Detect which cell encompasses the target text, then output its [x, y] center coordinate. 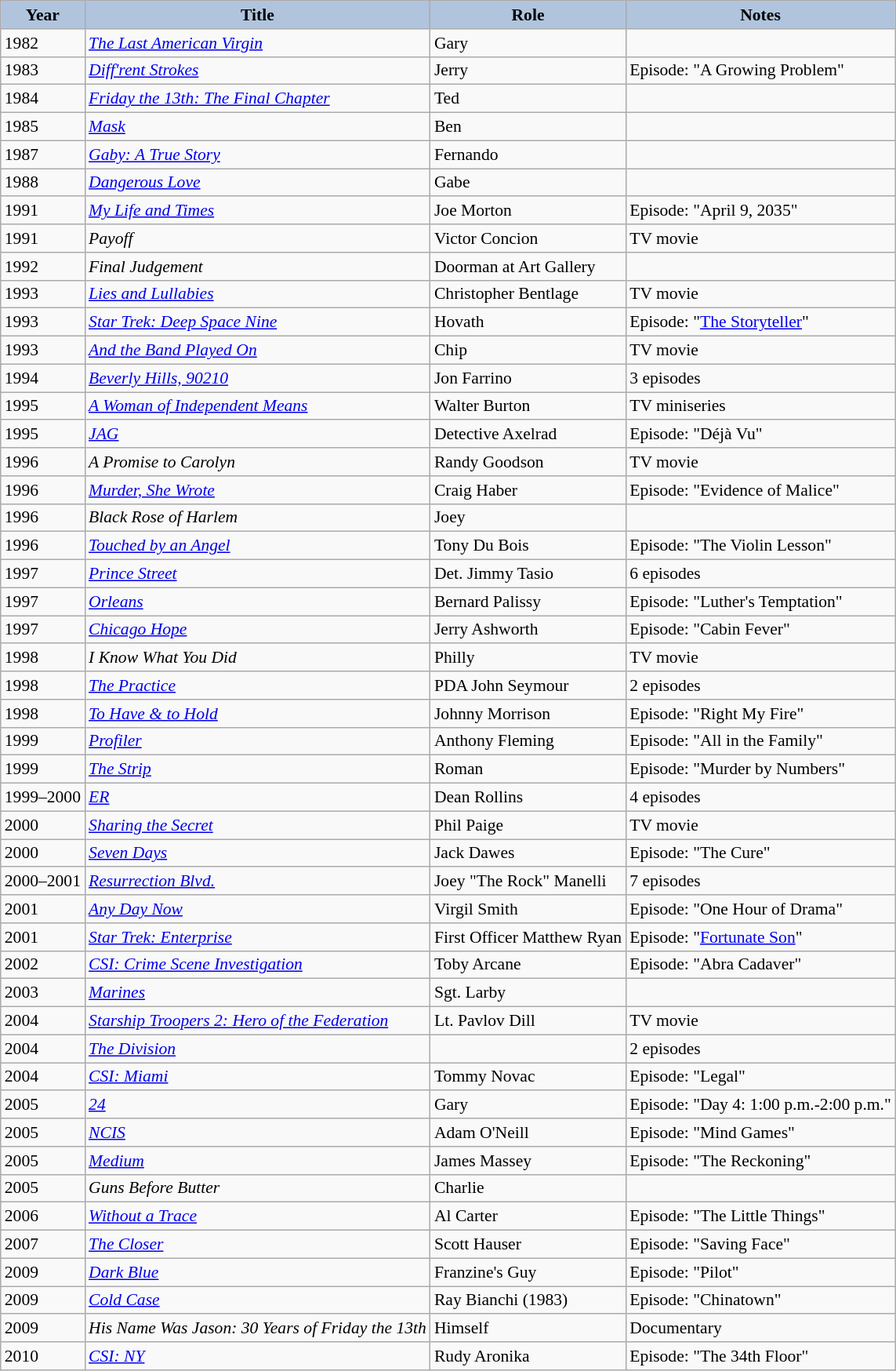
Al Carter [528, 1216]
Profiler [257, 741]
Christopher Bentlage [528, 294]
Documentary [760, 1329]
Star Trek: Deep Space Nine [257, 322]
Final Judgement [257, 267]
Mask [257, 127]
1985 [42, 127]
James Massey [528, 1161]
The Closer [257, 1245]
Black Rose of Harlem [257, 518]
Gaby: A True Story [257, 155]
Payoff [257, 238]
Ray Bianchi (1983) [528, 1300]
NCIS [257, 1133]
Sharing the Secret [257, 825]
Episode: "A Growing Problem" [760, 71]
1988 [42, 183]
Detective Axelrad [528, 435]
A Promise to Carolyn [257, 462]
Any Day Now [257, 909]
2003 [42, 993]
Guns Before Butter [257, 1188]
Fernando [528, 155]
Touched by an Angel [257, 546]
TV miniseries [760, 406]
JAG [257, 435]
2007 [42, 1245]
Episode: "The 34th Floor" [760, 1356]
7 episodes [760, 882]
PDA John Seymour [528, 685]
1983 [42, 71]
Episode: "Mind Games" [760, 1133]
Role [528, 15]
24 [257, 1105]
Marines [257, 993]
1984 [42, 99]
1982 [42, 43]
Notes [760, 15]
Doorman at Art Gallery [528, 267]
Friday the 13th: The Final Chapter [257, 99]
Sgt. Larby [528, 993]
Det. Jimmy Tasio [528, 574]
Episode: "Luther's Temptation" [760, 602]
4 episodes [760, 798]
Episode: "The Violin Lesson" [760, 546]
Without a Trace [257, 1216]
Rudy Aronika [528, 1356]
Orleans [257, 602]
Virgil Smith [528, 909]
Episode: "The Storyteller" [760, 322]
Star Trek: Enterprise [257, 937]
Starship Troopers 2: Hero of the Federation [257, 1021]
Episode: "Murder by Numbers" [760, 769]
Lies and Lullabies [257, 294]
His Name Was Jason: 30 Years of Friday the 13th [257, 1329]
Franzine's Guy [528, 1272]
I Know What You Did [257, 658]
Toby Arcane [528, 965]
Joe Morton [528, 211]
Walter Burton [528, 406]
Episode: "Saving Face" [760, 1245]
Lt. Pavlov Dill [528, 1021]
Murder, She Wrote [257, 490]
A Woman of Independent Means [257, 406]
Episode: "Legal" [760, 1077]
Jerry Ashworth [528, 630]
Resurrection Blvd. [257, 882]
CSI: Crime Scene Investigation [257, 965]
Episode: "Fortunate Son" [760, 937]
Ted [528, 99]
To Have & to Hold [257, 714]
Episode: "Abra Cadaver" [760, 965]
Episode: "Cabin Fever" [760, 630]
Victor Concion [528, 238]
Tommy Novac [528, 1077]
Charlie [528, 1188]
Year [42, 15]
Chip [528, 351]
3 episodes [760, 378]
Gabe [528, 183]
Episode: "Evidence of Malice" [760, 490]
Cold Case [257, 1300]
Joey "The Rock" Manelli [528, 882]
Hovath [528, 322]
The Strip [257, 769]
Jerry [528, 71]
Philly [528, 658]
Tony Du Bois [528, 546]
1992 [42, 267]
Episode: "All in the Family" [760, 741]
1999–2000 [42, 798]
Episode: "April 9, 2035" [760, 211]
Prince Street [257, 574]
1994 [42, 378]
The Last American Virgin [257, 43]
Dark Blue [257, 1272]
Ben [528, 127]
Johnny Morrison [528, 714]
CSI: Miami [257, 1077]
Title [257, 15]
Dangerous Love [257, 183]
ER [257, 798]
Episode: "The Little Things" [760, 1216]
Beverly Hills, 90210 [257, 378]
2010 [42, 1356]
Episode: "Déjà Vu" [760, 435]
Episode: "Right My Fire" [760, 714]
Adam O'Neill [528, 1133]
Episode: "Pilot" [760, 1272]
The Division [257, 1049]
Roman [528, 769]
Episode: "The Cure" [760, 853]
Seven Days [257, 853]
2006 [42, 1216]
Joey [528, 518]
Himself [528, 1329]
2000–2001 [42, 882]
2002 [42, 965]
1987 [42, 155]
First Officer Matthew Ryan [528, 937]
Anthony Fleming [528, 741]
Bernard Palissy [528, 602]
Scott Hauser [528, 1245]
Episode: "One Hour of Drama" [760, 909]
Medium [257, 1161]
Diff'rent Strokes [257, 71]
Episode: "Day 4: 1:00 p.m.-2:00 p.m." [760, 1105]
Phil Paige [528, 825]
6 episodes [760, 574]
Randy Goodson [528, 462]
Episode: "The Reckoning" [760, 1161]
Craig Haber [528, 490]
Chicago Hope [257, 630]
Jack Dawes [528, 853]
Jon Farrino [528, 378]
The Practice [257, 685]
Dean Rollins [528, 798]
Episode: "Chinatown" [760, 1300]
My Life and Times [257, 211]
CSI: NY [257, 1356]
And the Band Played On [257, 351]
